Return (x, y) of the center of cell containing provided text 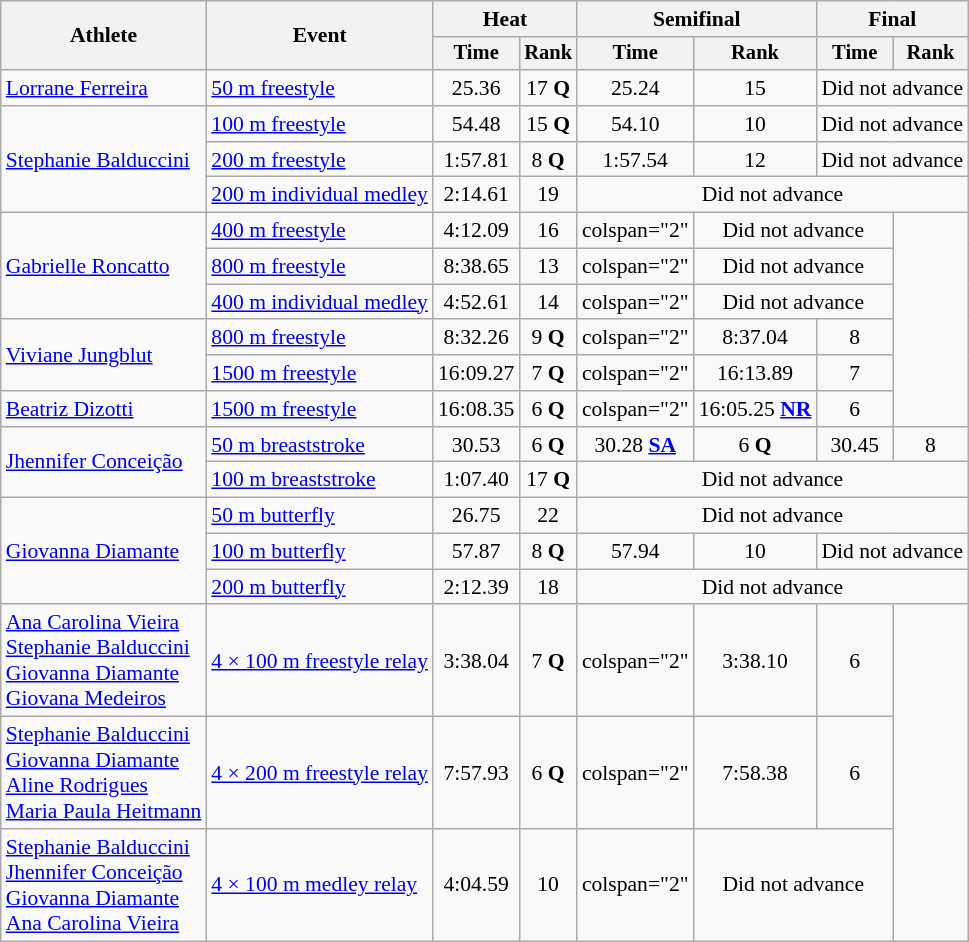
Jhennifer Conceição (104, 462)
26.75 (476, 516)
16 (548, 231)
100 m butterfly (320, 552)
19 (548, 195)
4 × 100 m freestyle relay (320, 661)
3:38.04 (476, 661)
30.53 (476, 445)
Giovanna Diamante (104, 552)
30.28 SA (636, 445)
57.87 (476, 552)
54.10 (636, 124)
57.94 (636, 552)
2:14.61 (476, 195)
100 m breaststroke (320, 480)
18 (548, 587)
16:13.89 (756, 373)
Gabrielle Roncatto (104, 266)
7 (854, 373)
4:12.09 (476, 231)
4 × 100 m medley relay (320, 885)
8:38.65 (476, 267)
1:07.40 (476, 480)
30.45 (854, 445)
Final (892, 19)
Semifinal (697, 19)
Athlete (104, 36)
50 m butterfly (320, 516)
Ana Carolina VieiraStephanie BalducciniGiovanna DiamanteGiovana Medeiros (104, 661)
8:37.04 (756, 338)
Beatriz Dizotti (104, 409)
200 m individual medley (320, 195)
15 Q (548, 124)
15 (756, 88)
22 (548, 516)
Stephanie Balduccini (104, 160)
50 m breaststroke (320, 445)
25.24 (636, 88)
50 m freestyle (320, 88)
1:57.54 (636, 160)
3:38.10 (756, 661)
4:52.61 (476, 302)
16:09.27 (476, 373)
Stephanie BalducciniGiovanna DiamanteAline RodriguesMaria Paula Heitmann (104, 773)
54.48 (476, 124)
Stephanie BalducciniJhennifer ConceiçãoGiovanna DiamanteAna Carolina Vieira (104, 885)
200 m freestyle (320, 160)
14 (548, 302)
16:08.35 (476, 409)
Heat (505, 19)
25.36 (476, 88)
9 Q (548, 338)
Viviane Jungblut (104, 356)
7:57.93 (476, 773)
Event (320, 36)
4 × 200 m freestyle relay (320, 773)
16:05.25 NR (756, 409)
13 (548, 267)
4:04.59 (476, 885)
1:57.81 (476, 160)
12 (756, 160)
400 m freestyle (320, 231)
Lorrane Ferreira (104, 88)
8:32.26 (476, 338)
200 m butterfly (320, 587)
100 m freestyle (320, 124)
400 m individual medley (320, 302)
2:12.39 (476, 587)
7:58.38 (756, 773)
